Find where the given text appears and provide that cell's center as [X, Y] coordinate. 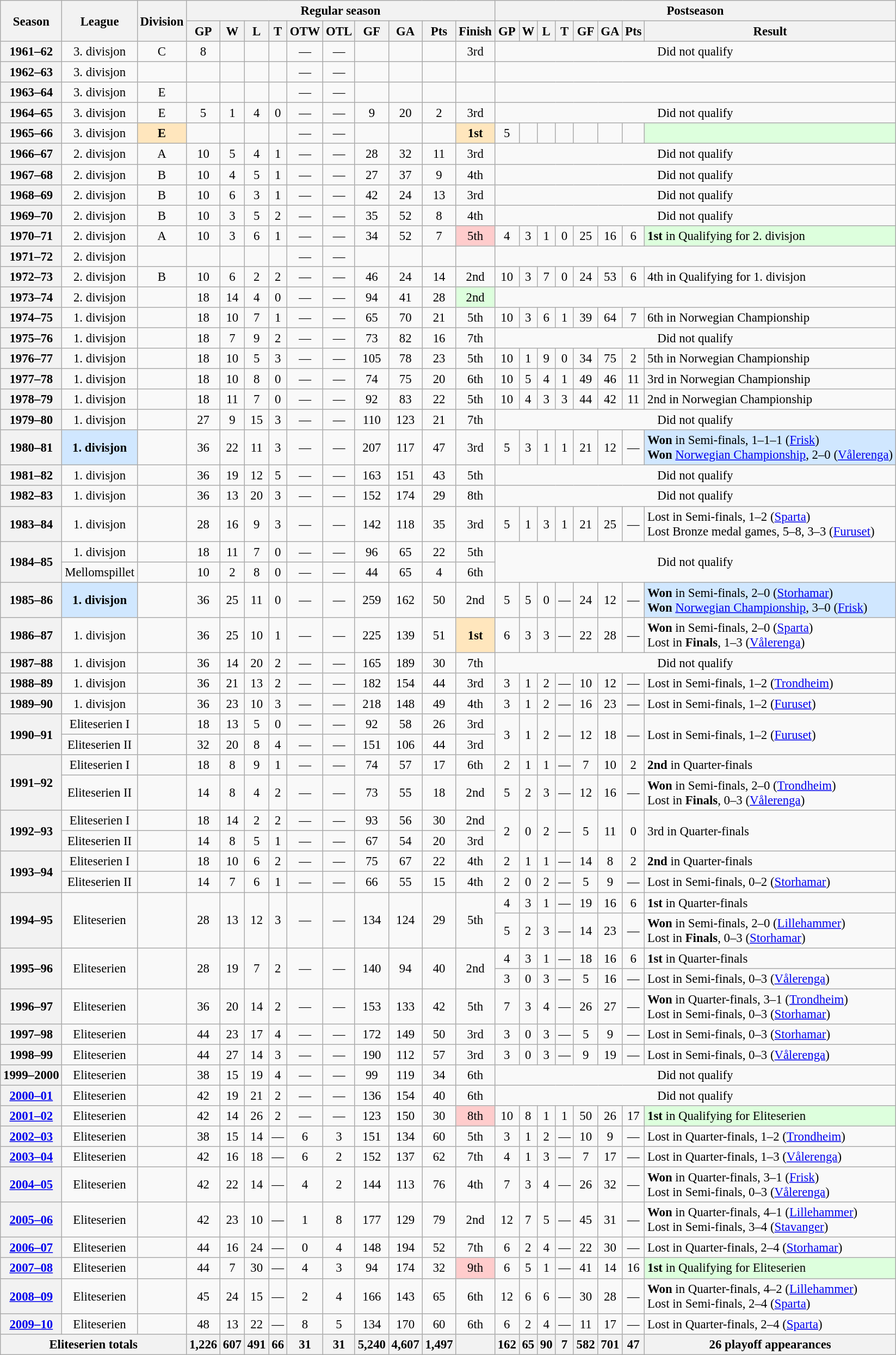
Result [770, 32]
Division [162, 21]
1969–70 [32, 215]
2006–07 [32, 1248]
117 [405, 447]
48 [203, 1324]
Lost in Quarter-finals, 1–3 (Vålerenga) [770, 1157]
90 [546, 1344]
26 playoff appearances [770, 1344]
Lost in Semi-finals, 1–2 (Sparta)Lost Bronze medal games, 5–8, 3–3 (Furuset) [770, 523]
Won in Quarter-finals, 4–2 (Lillehammer)Lost in Semi-finals, 2–4 (Sparta) [770, 1296]
177 [372, 1220]
218 [372, 704]
3rd in Norwegian Championship [770, 379]
2003–04 [32, 1157]
133 [405, 1007]
1980–81 [32, 447]
1966–67 [32, 154]
OTW [305, 32]
1979–80 [32, 420]
110 [372, 420]
6th in Norwegian Championship [770, 318]
1965–66 [32, 133]
1985–86 [32, 600]
OTL [339, 32]
93 [372, 821]
1974–75 [32, 318]
2002–03 [32, 1137]
3rd in Quarter-finals [770, 830]
259 [372, 600]
Lost in Semi-finals, 1–2 (Trondheim) [770, 683]
144 [372, 1185]
172 [372, 1034]
1976–77 [32, 359]
Won in Semi-finals, 2–0 (Storhamar)Won Norwegian Championship, 3–0 (Frisk) [770, 600]
54 [405, 841]
1964–65 [32, 113]
129 [405, 1220]
143 [405, 1296]
1989–90 [32, 704]
170 [405, 1324]
70 [405, 318]
Lost in Semi-finals, 0–2 (Storhamar) [770, 882]
166 [372, 1296]
106 [405, 745]
1970–71 [32, 236]
1990–91 [32, 735]
58 [405, 724]
9th [475, 1268]
1968–69 [32, 195]
62 [439, 1157]
League [100, 21]
1978–79 [32, 399]
2nd in Norwegian Championship [770, 399]
701 [610, 1344]
189 [405, 663]
Season [32, 21]
1997–98 [32, 1034]
112 [405, 1055]
96 [372, 552]
1986–87 [32, 636]
43 [439, 476]
163 [372, 476]
1987–88 [32, 663]
1996–97 [32, 1007]
1994–95 [32, 920]
1961–62 [32, 52]
1999–2000 [32, 1075]
Won in Quarter-finals, 3–1 (Frisk)Lost in Semi-finals, 0–3 (Vålerenga) [770, 1185]
1,497 [439, 1344]
1962–63 [32, 72]
150 [405, 1116]
Lost in Quarter-finals, 2–4 (Sparta) [770, 1324]
Won in Semi-finals, 1–1–1 (Frisk)Won Norwegian Championship, 2–0 (Vålerenga) [770, 447]
Won in Semi-finals, 2–0 (Lillehammer)Lost in Finals, 0–3 (Storhamar) [770, 931]
225 [372, 636]
Regular season [341, 11]
Won in Quarter-finals, 3–1 (Trondheim)Lost in Semi-finals, 0–3 (Storhamar) [770, 1007]
5th in Norwegian Championship [770, 359]
139 [405, 636]
2000–01 [32, 1095]
Lost in Quarter-finals, 1–2 (Trondheim) [770, 1137]
39 [585, 318]
2005–06 [32, 1220]
582 [585, 1344]
C [162, 52]
1963–64 [32, 93]
140 [372, 969]
1984–85 [32, 562]
51 [439, 636]
4th in Qualifying for 1. divisjon [770, 277]
76 [439, 1185]
82 [405, 338]
194 [405, 1248]
Won in Semi-finals, 2–0 (Sparta)Lost in Finals, 1–3 (Vålerenga) [770, 636]
142 [372, 523]
136 [372, 1095]
Won in Quarter-finals, 4–1 (Lillehammer)Lost in Semi-finals, 3–4 (Stavanger) [770, 1220]
1981–82 [32, 476]
1995–96 [32, 969]
37 [405, 175]
99 [372, 1075]
1991–92 [32, 783]
78 [405, 359]
1977–78 [32, 379]
64 [610, 318]
79 [439, 1220]
1993–94 [32, 872]
1973–74 [32, 297]
56 [405, 821]
1983–84 [32, 523]
1,226 [203, 1344]
1988–89 [32, 683]
Lost in Semi-finals, 0–3 (Storhamar) [770, 1034]
1992–93 [32, 830]
Finish [475, 32]
124 [405, 920]
1972–73 [32, 277]
182 [372, 683]
153 [372, 1007]
207 [372, 447]
4,607 [405, 1344]
Postseason [695, 11]
5,240 [372, 1344]
2001–02 [32, 1116]
Won in Semi-finals, 2–0 (Trondheim)Lost in Finals, 0–3 (Vålerenga) [770, 793]
105 [372, 359]
118 [405, 523]
53 [610, 277]
83 [405, 399]
2009–10 [32, 1324]
119 [405, 1075]
2004–05 [32, 1185]
1967–68 [32, 175]
113 [405, 1185]
2008–09 [32, 1296]
1975–76 [32, 338]
1998–99 [32, 1055]
Eliteserien totals [94, 1344]
165 [372, 663]
190 [372, 1055]
137 [405, 1157]
Mellomspillet [100, 572]
1971–72 [32, 256]
149 [405, 1034]
491 [257, 1344]
1982–83 [32, 496]
2007–08 [32, 1268]
1st in Qualifying for 2. divisjon [770, 236]
607 [232, 1344]
Lost in Quarter-finals, 2–4 (Storhamar) [770, 1248]
